Identify which cell holds the provided text, then report its (x, y) central coordinate. 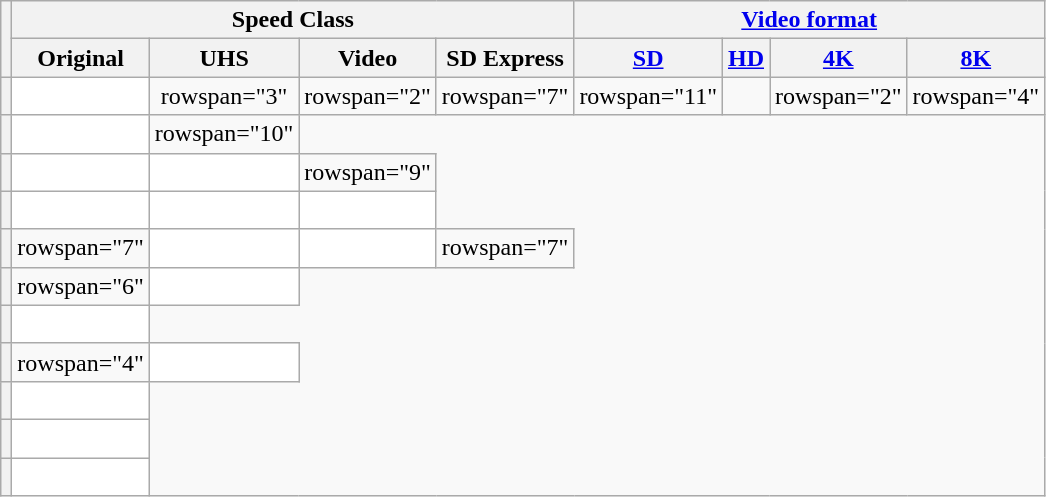
4K (839, 58)
Video (368, 58)
SD Express (505, 58)
UHS (224, 58)
Video format (810, 20)
rowspan="6" (81, 286)
8K (976, 58)
rowspan="11" (648, 96)
SD (648, 58)
HD (746, 58)
rowspan="9" (368, 172)
rowspan="3" (224, 96)
Original (81, 58)
rowspan="10" (224, 134)
Speed Class (293, 20)
